Output the [x, y] coordinate of the center of the cell containing the given text.  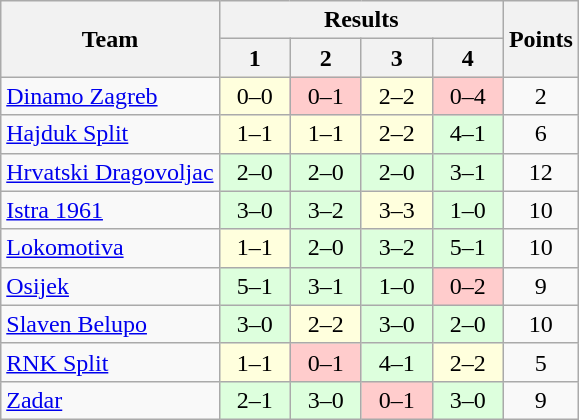
Lokomotiva [110, 248]
0–0 [254, 96]
3 [396, 58]
Team [110, 39]
6 [540, 134]
12 [540, 172]
1 [254, 58]
Points [540, 39]
Hrvatski Dragovoljac [110, 172]
4 [468, 58]
2–1 [254, 400]
3–3 [396, 210]
RNK Split [110, 362]
Zadar [110, 400]
0–4 [468, 96]
Slaven Belupo [110, 324]
Osijek [110, 286]
0–2 [468, 286]
Istra 1961 [110, 210]
Hajduk Split [110, 134]
5 [540, 362]
Results [361, 20]
Dinamo Zagreb [110, 96]
